Determine the [X, Y] coordinate at the center of the cell enclosing the given text.  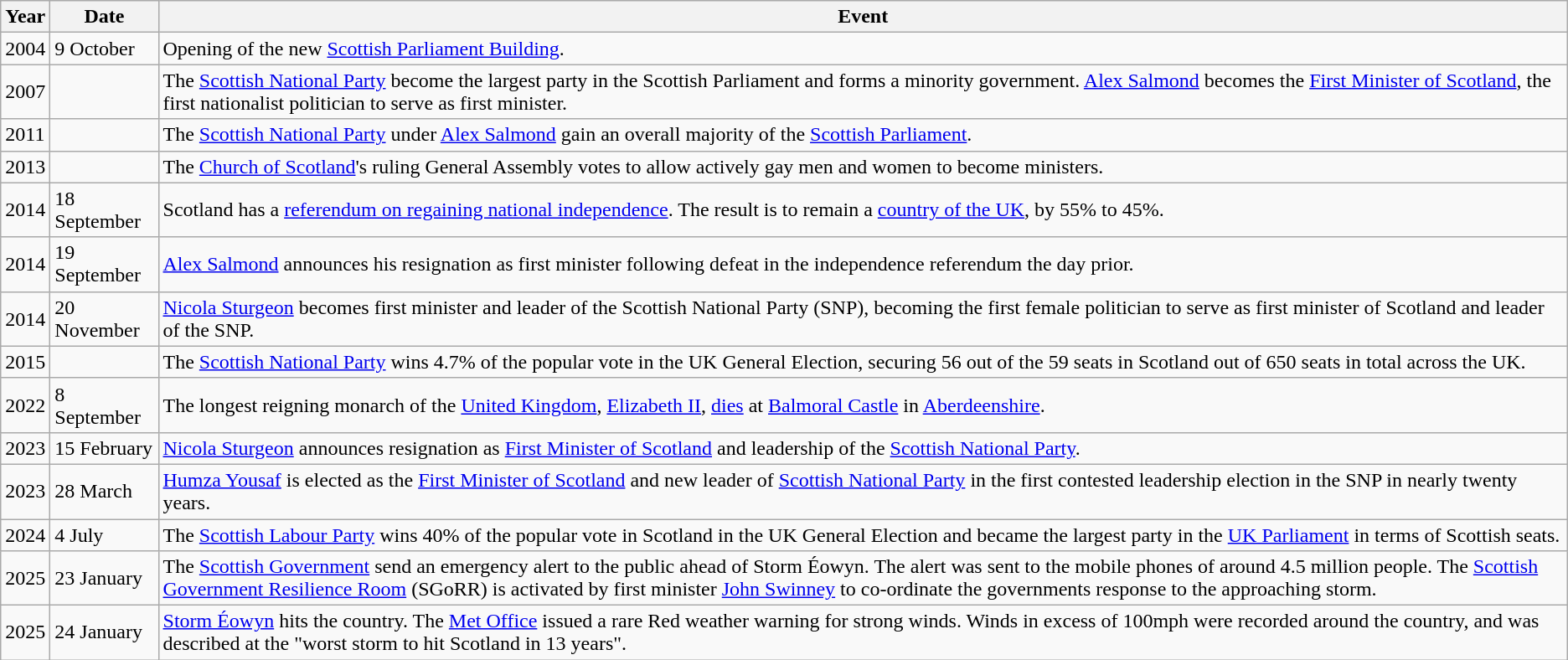
18 September [104, 209]
2024 [25, 535]
19 September [104, 265]
The longest reigning monarch of the United Kingdom, Elizabeth II, dies at Balmoral Castle in Aberdeenshire. [863, 405]
23 January [104, 578]
Opening of the new Scottish Parliament Building. [863, 49]
15 February [104, 448]
2022 [25, 405]
24 January [104, 633]
Nicola Sturgeon announces resignation as First Minister of Scotland and leadership of the Scottish National Party. [863, 448]
9 October [104, 49]
2013 [25, 167]
28 March [104, 491]
Scotland has a referendum on regaining national independence. The result is to remain a country of the UK, by 55% to 45%. [863, 209]
20 November [104, 318]
Event [863, 17]
2004 [25, 49]
4 July [104, 535]
2011 [25, 135]
The Scottish National Party under Alex Salmond gain an overall majority of the Scottish Parliament. [863, 135]
Alex Salmond announces his resignation as first minister following defeat in the independence referendum the day prior. [863, 265]
Date [104, 17]
2015 [25, 362]
Year [25, 17]
The Church of Scotland's ruling General Assembly votes to allow actively gay men and women to become ministers. [863, 167]
8 September [104, 405]
2007 [25, 92]
